Return the (X, Y) coordinate for the center point of the cell that contains the specified text.  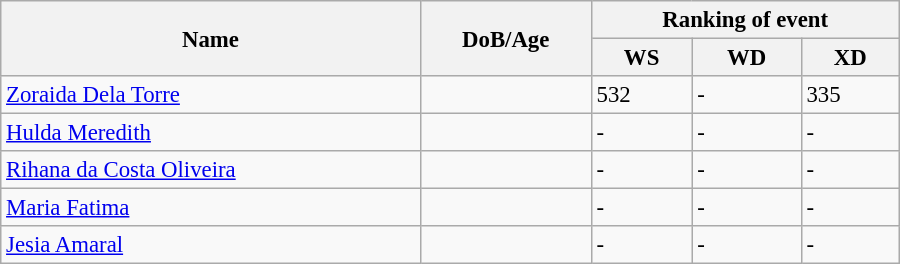
DoB/Age (506, 38)
Ranking of event (745, 20)
Maria Fatima (210, 208)
Rihana da Costa Oliveira (210, 170)
Name (210, 38)
Zoraida Dela Torre (210, 95)
WS (642, 58)
335 (850, 95)
XD (850, 58)
532 (642, 95)
WD (746, 58)
Jesia Amaral (210, 245)
Hulda Meredith (210, 133)
